For the text-containing cell, return its midpoint in (x, y) coordinate format. 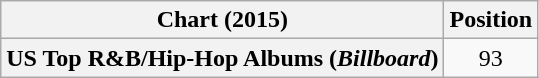
Chart (2015) (222, 20)
US Top R&B/Hip-Hop Albums (Billboard) (222, 58)
93 (491, 58)
Position (491, 20)
